Output the [X, Y] coordinate of the center of the cell containing the given text.  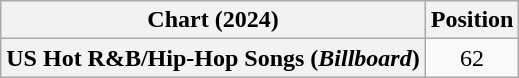
62 [472, 58]
US Hot R&B/Hip-Hop Songs (Billboard) [213, 58]
Position [472, 20]
Chart (2024) [213, 20]
